For the text-containing cell, return its midpoint in (X, Y) coordinate format. 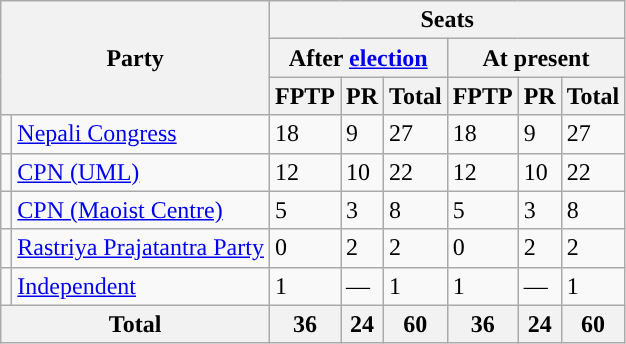
Nepali Congress (141, 134)
Rastriya Prajatantra Party (141, 248)
At present (536, 58)
Independent (141, 286)
After election (358, 58)
CPN (UML) (141, 172)
Seats (446, 20)
CPN (Maoist Centre) (141, 210)
Party (136, 58)
